Extract the [X, Y] coordinate from the center of the cell holding the provided text.  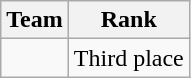
Rank [128, 20]
Team [35, 20]
Third place [128, 58]
